Detect which cell encompasses the target text, then output its [X, Y] center coordinate. 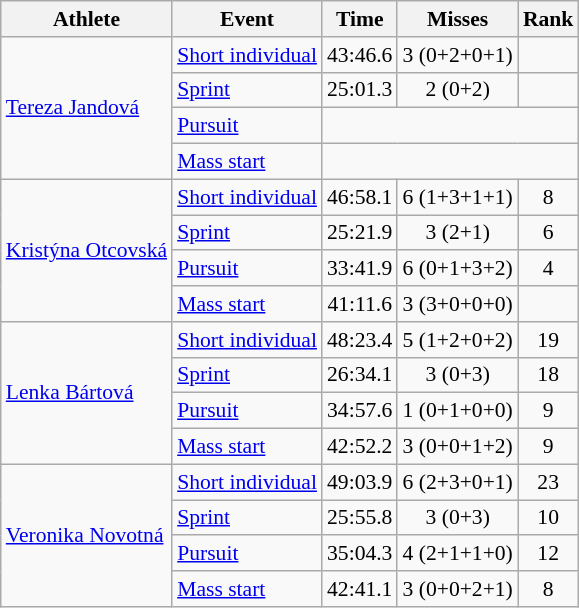
46:58.1 [360, 197]
35:04.3 [360, 554]
34:57.6 [360, 411]
Time [360, 19]
Event [247, 19]
25:01.3 [360, 90]
43:46.6 [360, 55]
6 (2+3+0+1) [457, 482]
Lenka Bártová [86, 393]
3 (0+0+2+1) [457, 589]
4 (2+1+1+0) [457, 554]
5 (1+2+0+2) [457, 340]
41:11.6 [360, 304]
Veronika Novotná [86, 535]
6 (0+1+3+2) [457, 269]
Athlete [86, 19]
6 [548, 233]
42:41.1 [360, 589]
3 (0+0+1+2) [457, 447]
1 (0+1+0+0) [457, 411]
19 [548, 340]
48:23.4 [360, 340]
25:55.8 [360, 518]
18 [548, 375]
3 (0+2+0+1) [457, 55]
Tereza Jandová [86, 108]
23 [548, 482]
25:21.9 [360, 233]
3 (2+1) [457, 233]
33:41.9 [360, 269]
12 [548, 554]
10 [548, 518]
26:34.1 [360, 375]
6 (1+3+1+1) [457, 197]
Kristýna Otcovská [86, 250]
Rank [548, 19]
3 (3+0+0+0) [457, 304]
Misses [457, 19]
42:52.2 [360, 447]
4 [548, 269]
2 (0+2) [457, 90]
49:03.9 [360, 482]
